Provide the [x, y] coordinate of the cell's center where the given text is located.  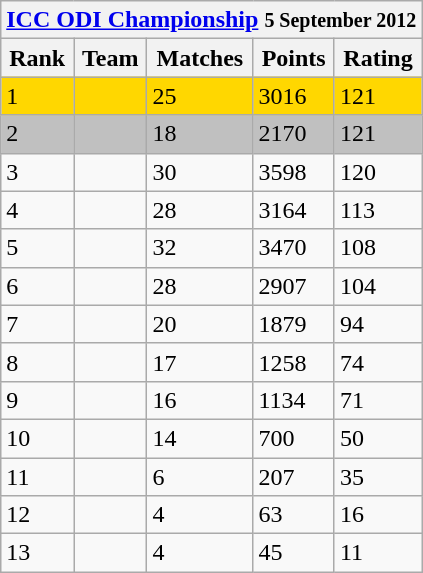
3164 [294, 210]
3016 [294, 96]
63 [294, 515]
7 [38, 324]
50 [378, 438]
9 [38, 400]
45 [294, 553]
94 [378, 324]
Points [294, 58]
35 [378, 477]
18 [200, 134]
71 [378, 400]
3470 [294, 248]
104 [378, 286]
14 [200, 438]
32 [200, 248]
2 [38, 134]
1258 [294, 362]
108 [378, 248]
Rank [38, 58]
ICC ODI Championship 5 September 2012 [212, 20]
700 [294, 438]
10 [38, 438]
8 [38, 362]
20 [200, 324]
Rating [378, 58]
120 [378, 172]
Matches [200, 58]
207 [294, 477]
1879 [294, 324]
30 [200, 172]
1 [38, 96]
1134 [294, 400]
12 [38, 515]
17 [200, 362]
113 [378, 210]
Team [110, 58]
3598 [294, 172]
2907 [294, 286]
25 [200, 96]
74 [378, 362]
3 [38, 172]
2170 [294, 134]
5 [38, 248]
13 [38, 553]
